Determine the [X, Y] coordinate at the center of the cell enclosing the given text.  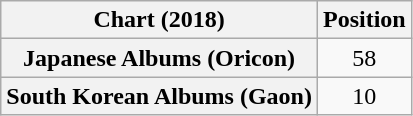
Chart (2018) [160, 20]
South Korean Albums (Gaon) [160, 96]
Position [364, 20]
58 [364, 58]
Japanese Albums (Oricon) [160, 58]
10 [364, 96]
